Detect which cell encompasses the target text, then output its (x, y) center coordinate. 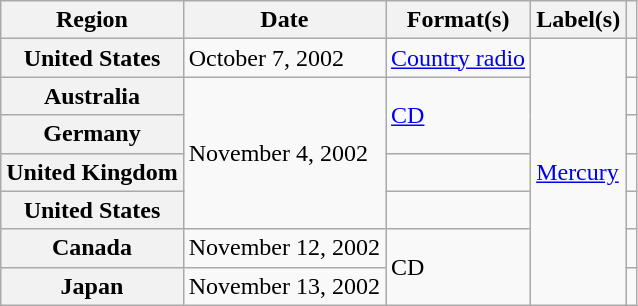
Country radio (458, 58)
Region (92, 20)
Germany (92, 134)
November 4, 2002 (284, 153)
Australia (92, 96)
October 7, 2002 (284, 58)
Canada (92, 248)
Date (284, 20)
November 13, 2002 (284, 286)
November 12, 2002 (284, 248)
Japan (92, 286)
Mercury (578, 172)
United Kingdom (92, 172)
Label(s) (578, 20)
Format(s) (458, 20)
